Scan for the cell matching the given text and deliver its (X, Y) coordinate at center. 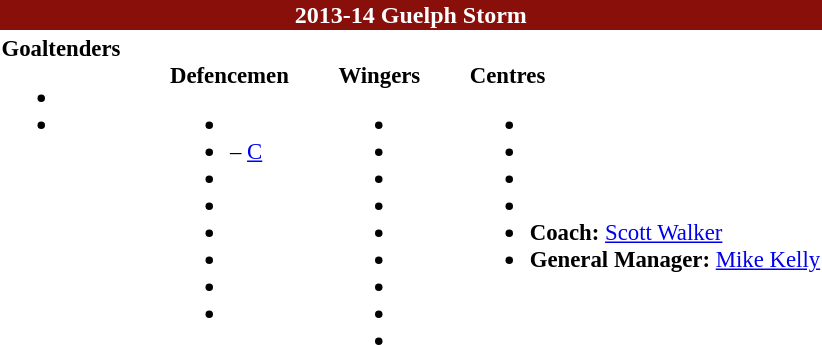
2013-14 Guelph Storm (411, 15)
